Scan for the cell matching the given text and deliver its (x, y) coordinate at center. 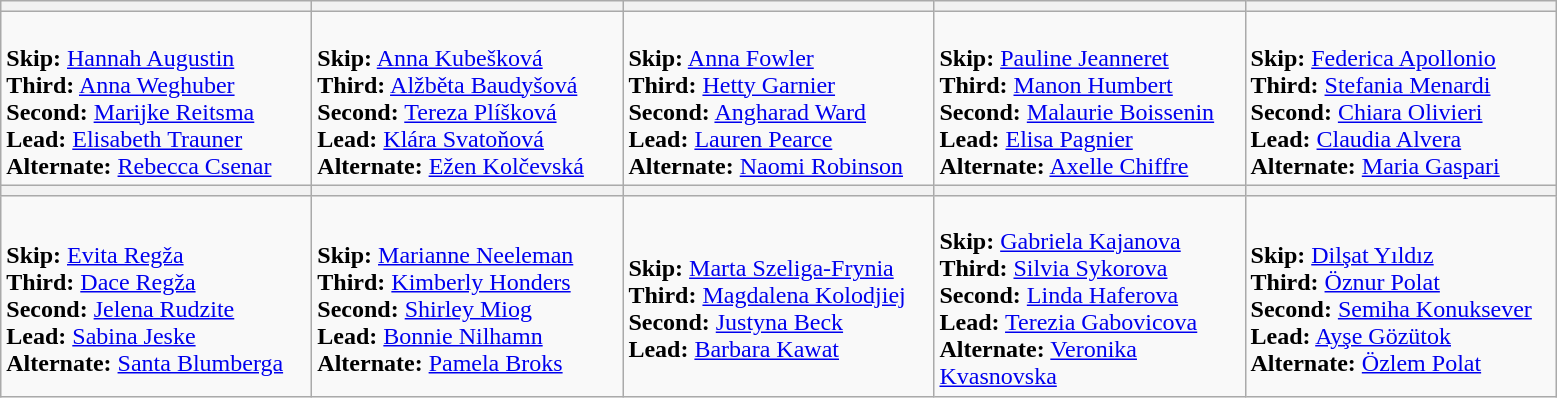
Skip: Evita Regža Third: Dace Regža Second: Jelena Rudzite Lead: Sabina Jeske Alternate: Santa Blumberga (156, 296)
Skip: Anna Kubešková Third: Alžběta Baudyšová Second: Tereza Plíšková Lead: Klára Svatoňová Alternate: Ežen Kolčevská (468, 98)
Skip: Marta Szeliga-Frynia Third: Magdalena Kolodjiej Second: Justyna Beck Lead: Barbara Kawat (778, 296)
Skip: Marianne Neeleman Third: Kimberly Honders Second: Shirley Miog Lead: Bonnie Nilhamn Alternate: Pamela Broks (468, 296)
Skip: Federica Apollonio Third: Stefania Menardi Second: Chiara Olivieri Lead: Claudia Alvera Alternate: Maria Gaspari (1400, 98)
Skip: Gabriela Kajanova Third: Silvia Sykorova Second: Linda Haferova Lead: Terezia Gabovicova Alternate: Veronika Kvasnovska (1090, 296)
Skip: Anna Fowler Third: Hetty Garnier Second: Angharad Ward Lead: Lauren Pearce Alternate: Naomi Robinson (778, 98)
Skip: Hannah Augustin Third: Anna Weghuber Second: Marijke Reitsma Lead: Elisabeth Trauner Alternate: Rebecca Csenar (156, 98)
Skip: Dilşat Yıldız Third: Öznur Polat Second: Semiha Konuksever Lead: Ayşe Gözütok Alternate: Özlem Polat (1400, 296)
Skip: Pauline Jeanneret Third: Manon Humbert Second: Malaurie Boissenin Lead: Elisa Pagnier Alternate: Axelle Chiffre (1090, 98)
